Output the (x, y) coordinate of the center of the cell containing the given text.  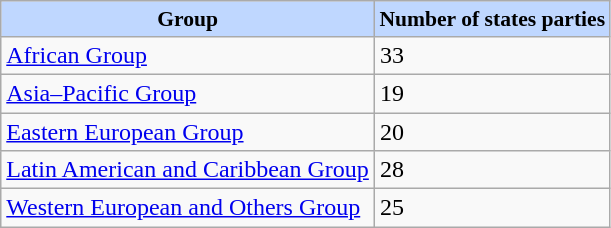
Group (188, 19)
Asia–Pacific Group (188, 93)
28 (492, 170)
19 (492, 93)
20 (492, 131)
33 (492, 55)
Western European and Others Group (188, 208)
Eastern European Group (188, 131)
Number of states parties (492, 19)
25 (492, 208)
Latin American and Caribbean Group (188, 170)
African Group (188, 55)
